Determine the [X, Y] coordinate at the center of the cell enclosing the given text.  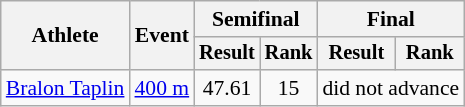
15 [289, 88]
Final [390, 19]
Event [162, 36]
Athlete [66, 36]
Bralon Taplin [66, 88]
did not advance [390, 88]
400 m [162, 88]
Semifinal [256, 19]
47.61 [227, 88]
